Identify which cell holds the provided text, then report its (X, Y) central coordinate. 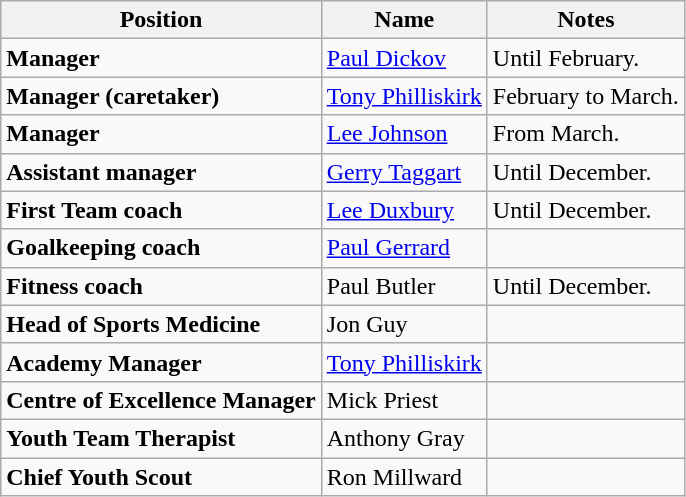
Paul Gerrard (404, 248)
Jon Guy (404, 324)
Youth Team Therapist (162, 438)
Notes (586, 20)
Until February. (586, 58)
Lee Johnson (404, 134)
Mick Priest (404, 400)
Gerry Taggart (404, 172)
Centre of Excellence Manager (162, 400)
Anthony Gray (404, 438)
From March. (586, 134)
Position (162, 20)
Head of Sports Medicine (162, 324)
February to March. (586, 96)
Name (404, 20)
Paul Dickov (404, 58)
Academy Manager (162, 362)
Goalkeeping coach (162, 248)
Paul Butler (404, 286)
Lee Duxbury (404, 210)
Fitness coach (162, 286)
First Team coach (162, 210)
Assistant manager (162, 172)
Manager (caretaker) (162, 96)
Chief Youth Scout (162, 477)
Ron Millward (404, 477)
